Detect which cell encompasses the target text, then output its (X, Y) center coordinate. 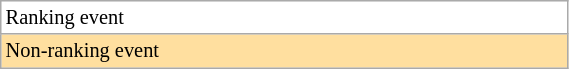
Ranking event (284, 17)
Non-ranking event (284, 51)
